Find where the given text appears and provide that cell's center as [X, Y] coordinate. 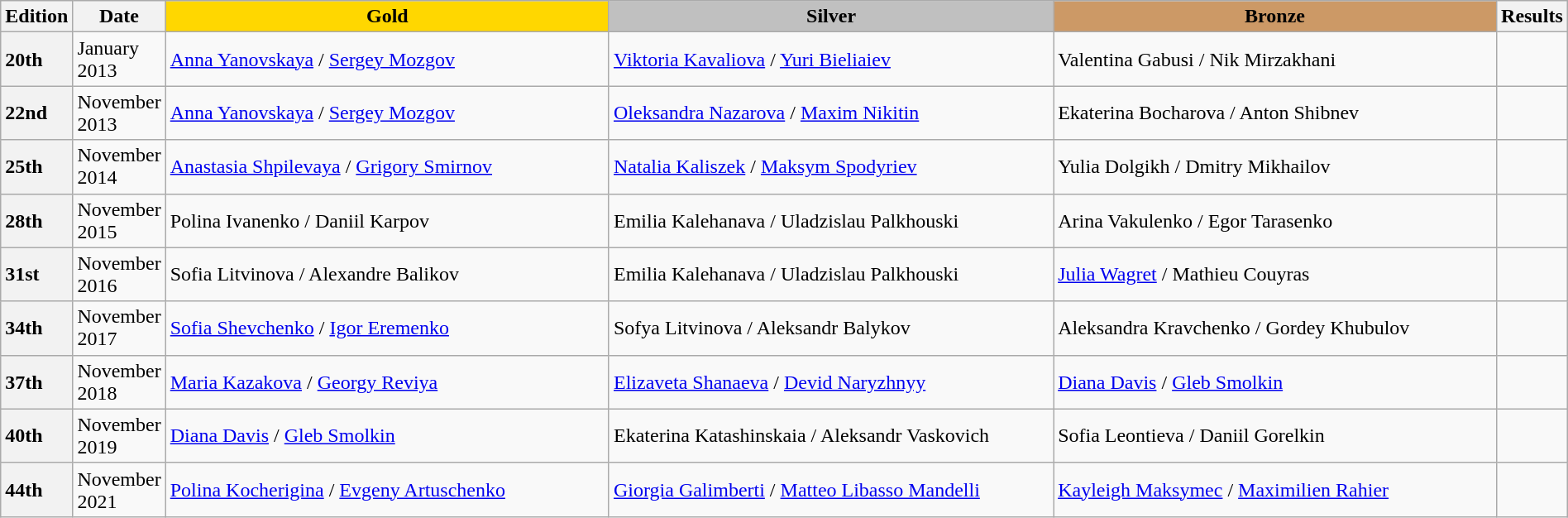
Elizaveta Shanaeva / Devid Naryzhnyy [830, 382]
Edition [36, 17]
November 2019 [119, 435]
November 2013 [119, 113]
Bronze [1275, 17]
Sofia Leontieva / Daniil Gorelkin [1275, 435]
Arina Vakulenko / Egor Tarasenko [1275, 220]
Maria Kazakova / Georgy Reviya [387, 382]
25th [36, 167]
Date [119, 17]
Julia Wagret / Mathieu Couyras [1275, 275]
Valentina Gabusi / Nik Mirzakhani [1275, 60]
Aleksandra Kravchenko / Gordey Khubulov [1275, 328]
28th [36, 220]
Gold [387, 17]
37th [36, 382]
40th [36, 435]
22nd [36, 113]
Oleksandra Nazarova / Maxim Nikitin [830, 113]
November 2015 [119, 220]
Polina Ivanenko / Daniil Karpov [387, 220]
34th [36, 328]
Sofya Litvinova / Aleksandr Balykov [830, 328]
November 2014 [119, 167]
Yulia Dolgikh / Dmitry Mikhailov [1275, 167]
Giorgia Galimberti / Matteo Libasso Mandelli [830, 490]
Viktoria Kavaliova / Yuri Bieliaiev [830, 60]
31st [36, 275]
Anastasia Shpilevaya / Grigory Smirnov [387, 167]
November 2016 [119, 275]
Ekaterina Katashinskaia / Aleksandr Vaskovich [830, 435]
November 2021 [119, 490]
November 2018 [119, 382]
Polina Kocherigina / Evgeny Artuschenko [387, 490]
44th [36, 490]
Silver [830, 17]
Ekaterina Bocharova / Anton Shibnev [1275, 113]
Results [1532, 17]
Sofia Shevchenko / Igor Eremenko [387, 328]
Natalia Kaliszek / Maksym Spodyriev [830, 167]
November 2017 [119, 328]
20th [36, 60]
Sofia Litvinova / Alexandre Balikov [387, 275]
January 2013 [119, 60]
Kayleigh Maksymec / Maximilien Rahier [1275, 490]
